Extract the [X, Y] coordinate from the center of the cell holding the provided text.  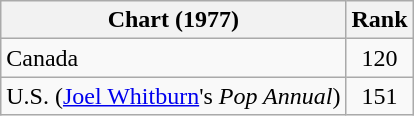
Canada [174, 58]
Chart (1977) [174, 20]
151 [380, 96]
Rank [380, 20]
U.S. (Joel Whitburn's Pop Annual) [174, 96]
120 [380, 58]
